Determine the [X, Y] coordinate at the center of the cell enclosing the given text.  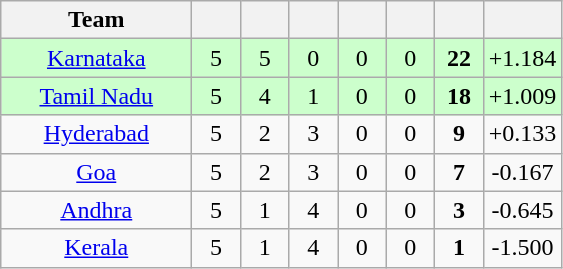
Tamil Nadu [96, 96]
+0.133 [522, 134]
22 [460, 58]
Andhra [96, 210]
-0.167 [522, 172]
Kerala [96, 248]
+1.009 [522, 96]
Hyderabad [96, 134]
9 [460, 134]
-1.500 [522, 248]
-0.645 [522, 210]
Goa [96, 172]
18 [460, 96]
Team [96, 20]
Karnataka [96, 58]
7 [460, 172]
+1.184 [522, 58]
